Capture the cell that displays the provided text and extract its [X, Y] central coordinate. 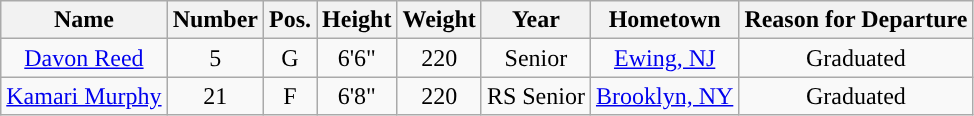
F [290, 96]
Kamari Murphy [84, 96]
Year [536, 20]
G [290, 58]
Pos. [290, 20]
Brooklyn, NY [664, 96]
Ewing, NJ [664, 58]
Height [357, 20]
RS Senior [536, 96]
Hometown [664, 20]
6'8" [357, 96]
Weight [439, 20]
Number [215, 20]
6'6" [357, 58]
5 [215, 58]
Name [84, 20]
21 [215, 96]
Senior [536, 58]
Davon Reed [84, 58]
Reason for Departure [856, 20]
